Determine the (X, Y) coordinate at the center of the cell enclosing the given text.  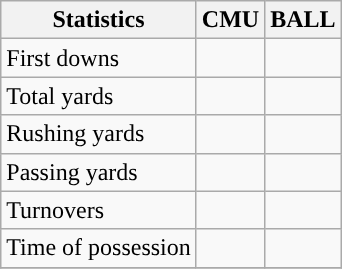
Total yards (99, 96)
First downs (99, 58)
Statistics (99, 20)
BALL (303, 20)
Rushing yards (99, 134)
Passing yards (99, 172)
Time of possession (99, 248)
CMU (230, 20)
Turnovers (99, 210)
